Detect which cell encompasses the target text, then output its (x, y) center coordinate. 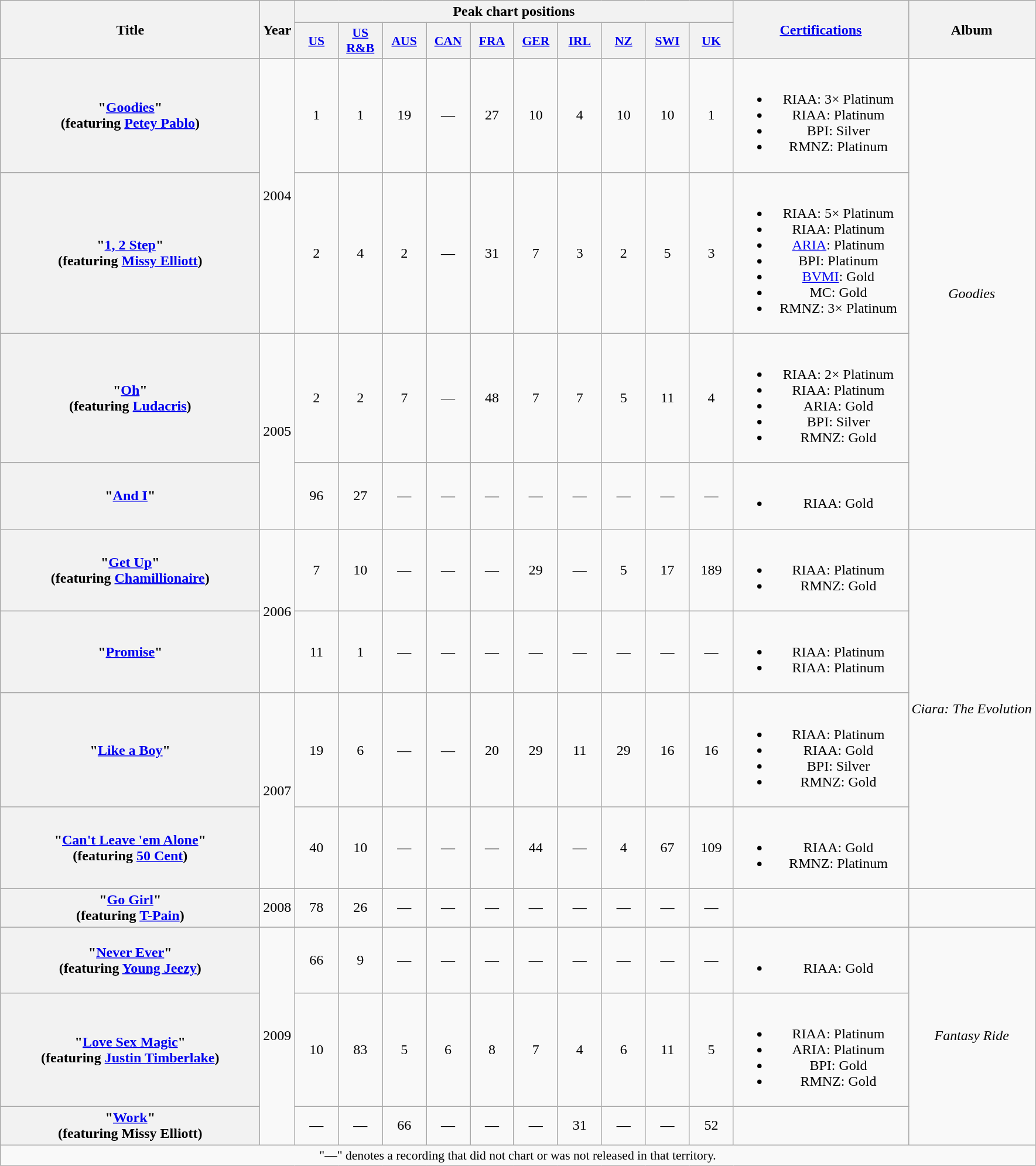
"Love Sex Magic"(featuring Justin Timberlake) (130, 1050)
RIAA: 3× PlatinumRIAA: Platinum BPI: SilverRMNZ: Platinum (821, 115)
RIAA: 5× PlatinumRIAA: Platinum ARIA: PlatinumBPI: PlatinumBVMI: GoldMC: GoldRMNZ: 3× Platinum (821, 253)
2004 (278, 196)
NZ (623, 41)
83 (361, 1050)
2005 (278, 431)
US (316, 41)
"Oh"(featuring Ludacris) (130, 398)
"Never Ever"(featuring Young Jeezy) (130, 959)
9 (361, 959)
2007 (278, 791)
SWI (668, 41)
Goodies (972, 294)
RIAA: Gold RMNZ: Platinum (821, 847)
67 (668, 847)
CAN (449, 41)
2008 (278, 908)
Certifications (821, 29)
GER (535, 41)
US R&B (361, 41)
40 (316, 847)
"1, 2 Step"(featuring Missy Elliott) (130, 253)
IRL (580, 41)
17 (668, 570)
"Go Girl"(featuring T-Pain) (130, 908)
44 (535, 847)
Album (972, 29)
RIAA: PlatinumRIAA: Platinum (821, 652)
48 (492, 398)
AUS (404, 41)
UK (711, 41)
RIAA: PlatinumRMNZ: Gold (821, 570)
"Work"(featuring Missy Elliott) (130, 1126)
RIAA: PlatinumARIA: PlatinumBPI: GoldRMNZ: Gold (821, 1050)
"Get Up"(featuring Chamillionaire) (130, 570)
52 (711, 1126)
RIAA: 2× PlatinumRIAA: Platinum ARIA: GoldBPI: SilverRMNZ: Gold (821, 398)
"Like a Boy" (130, 750)
Year (278, 29)
109 (711, 847)
"Can't Leave 'em Alone"(featuring 50 Cent) (130, 847)
2006 (278, 611)
Ciara: The Evolution (972, 709)
2009 (278, 1035)
20 (492, 750)
78 (316, 908)
"—" denotes a recording that did not chart or was not released in that territory. (518, 1155)
Peak chart positions (514, 12)
96 (316, 495)
189 (711, 570)
"And I" (130, 495)
FRA (492, 41)
Title (130, 29)
"Goodies"(featuring Petey Pablo) (130, 115)
"Promise" (130, 652)
RIAA: PlatinumRIAA: Gold BPI: SilverRMNZ: Gold (821, 750)
8 (492, 1050)
26 (361, 908)
Fantasy Ride (972, 1035)
